Scan for the cell matching the given text and deliver its [X, Y] coordinate at center. 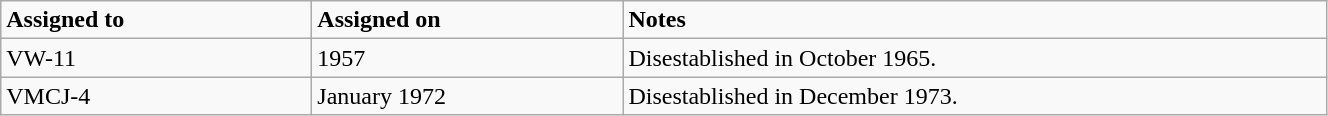
VMCJ-4 [156, 96]
January 1972 [468, 96]
Assigned on [468, 20]
Disestablished in October 1965. [975, 58]
Notes [975, 20]
Disestablished in December 1973. [975, 96]
VW-11 [156, 58]
Assigned to [156, 20]
1957 [468, 58]
